Search for the cell housing the specified text and yield its (x, y) center coordinate. 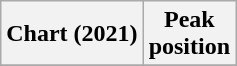
Chart (2021) (72, 34)
Peakposition (189, 34)
